Capture the cell that displays the provided text and extract its [X, Y] central coordinate. 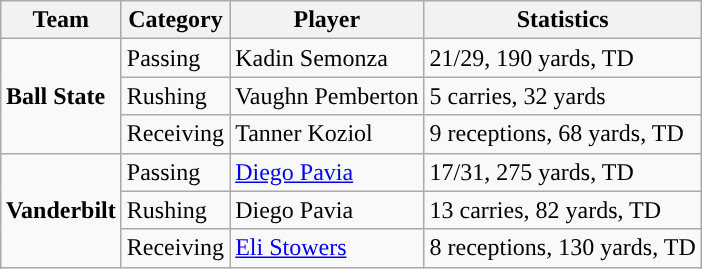
9 receptions, 68 yards, TD [562, 134]
Tanner Koziol [327, 134]
Statistics [562, 20]
Kadin Semonza [327, 58]
Team [60, 20]
8 receptions, 130 yards, TD [562, 248]
5 carries, 32 yards [562, 96]
21/29, 190 yards, TD [562, 58]
Vanderbilt [60, 210]
17/31, 275 yards, TD [562, 172]
Eli Stowers [327, 248]
13 carries, 82 yards, TD [562, 210]
Player [327, 20]
Vaughn Pemberton [327, 96]
Category [175, 20]
Ball State [60, 96]
